Output the (X, Y) coordinate of the center of the cell containing the given text.  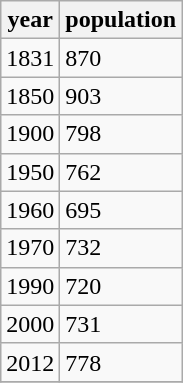
1960 (30, 210)
1970 (30, 248)
1990 (30, 286)
903 (121, 96)
1900 (30, 134)
720 (121, 286)
year (30, 20)
732 (121, 248)
695 (121, 210)
731 (121, 324)
1831 (30, 58)
798 (121, 134)
population (121, 20)
870 (121, 58)
778 (121, 362)
2000 (30, 324)
762 (121, 172)
1850 (30, 96)
1950 (30, 172)
2012 (30, 362)
